Return the [x, y] coordinate for the center point of the cell that contains the specified text.  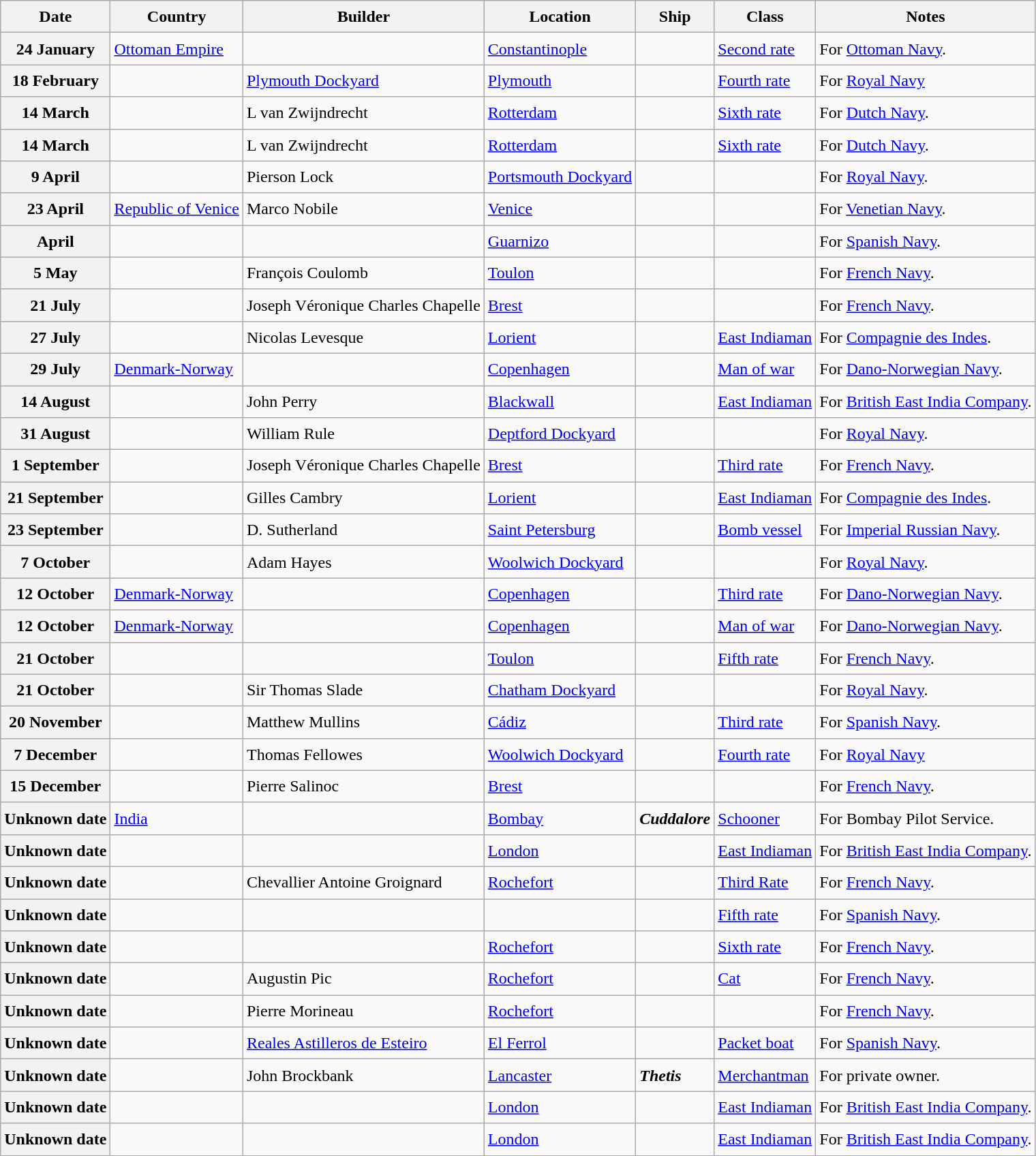
Pierre Morineau [363, 1011]
Pierson Lock [363, 177]
18 February [56, 80]
Gilles Cambry [363, 498]
9 April [56, 177]
Thetis [675, 1076]
Merchantman [765, 1076]
John Perry [363, 402]
Plymouth [560, 80]
Packet boat [765, 1043]
Date [56, 16]
Lancaster [560, 1076]
Cat [765, 979]
For Imperial Russian Navy. [926, 530]
15 December [56, 787]
Thomas Fellowes [363, 754]
Plymouth Dockyard [363, 80]
Venice [560, 209]
Third Rate [765, 882]
Chevallier Antoine Groignard [363, 882]
Nicolas Levesque [363, 337]
31 August [56, 433]
Ottoman Empire [177, 49]
1 September [56, 466]
5 May [56, 273]
Pierre Salinoc [363, 787]
24 January [56, 49]
India [177, 818]
7 December [56, 754]
Schooner [765, 818]
Portsmouth Dockyard [560, 177]
21 September [56, 498]
Blackwall [560, 402]
Builder [363, 16]
Class [765, 16]
20 November [56, 722]
21 July [56, 305]
For private owner. [926, 1076]
Marco Nobile [363, 209]
23 September [56, 530]
Location [560, 16]
14 August [56, 402]
April [56, 241]
William Rule [363, 433]
El Ferrol [560, 1043]
Ship [675, 16]
7 October [56, 562]
Second rate [765, 49]
27 July [56, 337]
23 April [56, 209]
Matthew Mullins [363, 722]
Constantinople [560, 49]
François Coulomb [363, 273]
Bombay [560, 818]
Guarnizo [560, 241]
D. Sutherland [363, 530]
For Bombay Pilot Service. [926, 818]
Adam Hayes [363, 562]
Augustin Pic [363, 979]
Deptford Dockyard [560, 433]
John Brockbank [363, 1076]
Republic of Venice [177, 209]
29 July [56, 369]
Bomb vessel [765, 530]
Sir Thomas Slade [363, 690]
Chatham Dockyard [560, 690]
Cádiz [560, 722]
Country [177, 16]
Cuddalore [675, 818]
Notes [926, 16]
For Venetian Navy. [926, 209]
Reales Astilleros de Esteiro [363, 1043]
For Ottoman Navy. [926, 49]
Saint Petersburg [560, 530]
